Scan for the cell matching the given text and deliver its (x, y) coordinate at center. 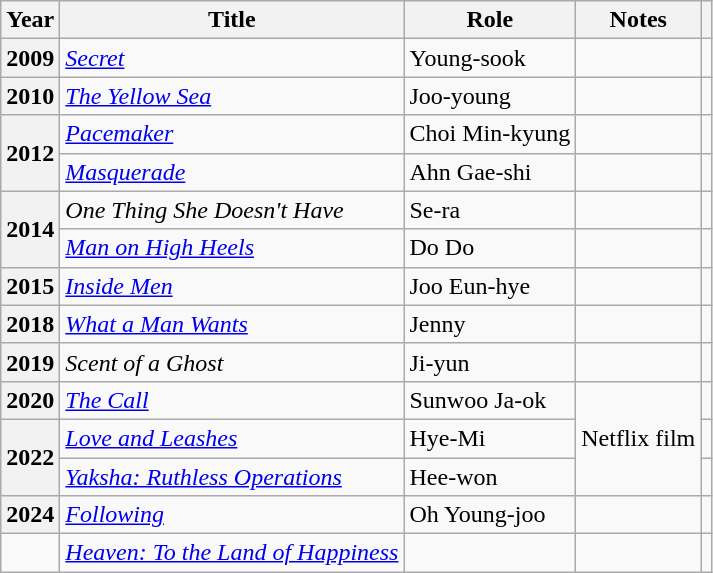
Inside Men (232, 286)
The Yellow Sea (232, 96)
Secret (232, 58)
2019 (30, 362)
Ahn Gae-shi (490, 172)
The Call (232, 400)
Role (490, 20)
Do Do (490, 248)
Title (232, 20)
2020 (30, 400)
Choi Min-kyung (490, 134)
Hye-Mi (490, 438)
Ji-yun (490, 362)
2015 (30, 286)
Jenny (490, 324)
2012 (30, 153)
Notes (638, 20)
Scent of a Ghost (232, 362)
Oh Young-joo (490, 515)
Hee-won (490, 477)
What a Man Wants (232, 324)
2022 (30, 457)
Yaksha: Ruthless Operations (232, 477)
Sunwoo Ja-ok (490, 400)
Masquerade (232, 172)
2009 (30, 58)
Following (232, 515)
Se-ra (490, 210)
Love and Leashes (232, 438)
Man on High Heels (232, 248)
Young-sook (490, 58)
2010 (30, 96)
2024 (30, 515)
One Thing She Doesn't Have (232, 210)
2014 (30, 229)
Pacemaker (232, 134)
Heaven: To the Land of Happiness (232, 553)
Year (30, 20)
Joo-young (490, 96)
2018 (30, 324)
Netflix film (638, 438)
Joo Eun-hye (490, 286)
